Return (X, Y) of the center of cell containing provided text 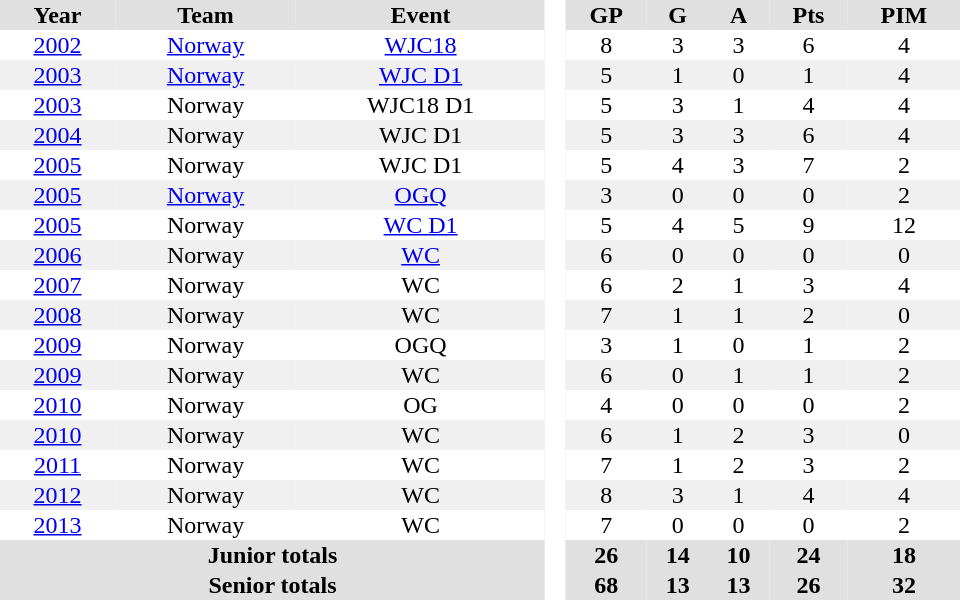
G (678, 15)
24 (808, 555)
2002 (58, 45)
10 (738, 555)
2011 (58, 465)
Pts (808, 15)
2012 (58, 495)
GP (606, 15)
2007 (58, 285)
WJC18 (420, 45)
Event (420, 15)
WJC18 D1 (420, 105)
12 (904, 225)
18 (904, 555)
Senior totals (272, 585)
Team (206, 15)
2006 (58, 255)
9 (808, 225)
2008 (58, 315)
PIM (904, 15)
WC D1 (420, 225)
32 (904, 585)
2013 (58, 525)
OG (420, 405)
Junior totals (272, 555)
A (738, 15)
68 (606, 585)
2004 (58, 135)
Year (58, 15)
14 (678, 555)
